For the text-containing cell, return its midpoint in [x, y] coordinate format. 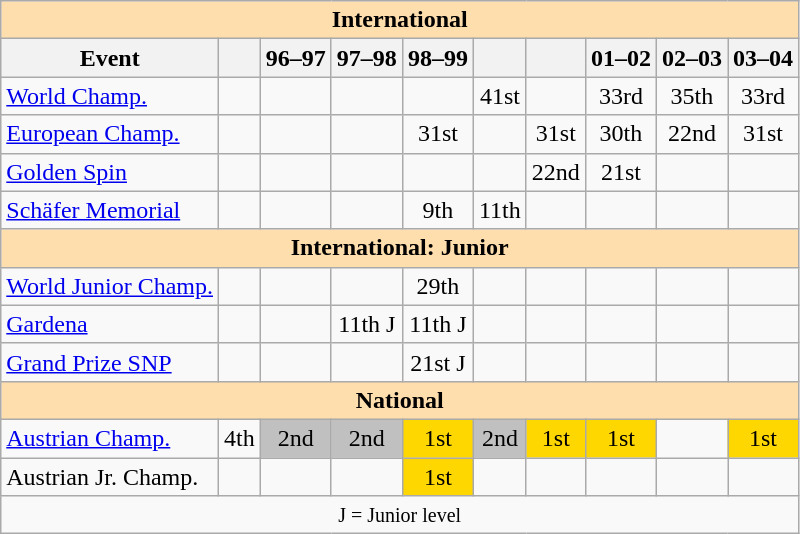
02–03 [692, 58]
National [400, 400]
International [400, 20]
01–02 [620, 58]
Event [110, 58]
International: Junior [400, 248]
Grand Prize SNP [110, 362]
96–97 [296, 58]
9th [438, 210]
Gardena [110, 324]
98–99 [438, 58]
Austrian Jr. Champ. [110, 477]
41st [500, 96]
97–98 [366, 58]
11th [500, 210]
35th [692, 96]
Austrian Champ. [110, 438]
4th [240, 438]
World Junior Champ. [110, 286]
World Champ. [110, 96]
03–04 [764, 58]
Golden Spin [110, 172]
30th [620, 134]
21st J [438, 362]
J = Junior level [400, 515]
Schäfer Memorial [110, 210]
European Champ. [110, 134]
29th [438, 286]
21st [620, 172]
